Search for the cell housing the specified text and yield its (x, y) center coordinate. 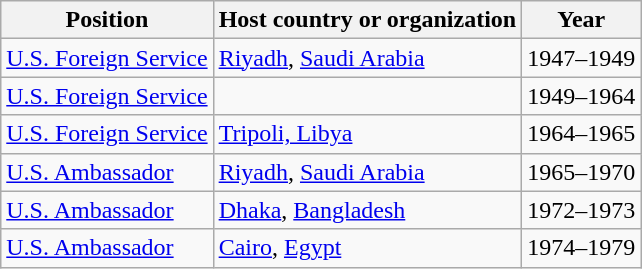
Host country or organization (368, 20)
Cairo, Egypt (368, 248)
Dhaka, Bangladesh (368, 210)
Year (582, 20)
Position (107, 20)
1965–1970 (582, 172)
1972–1973 (582, 210)
1947–1949 (582, 58)
1974–1979 (582, 248)
1949–1964 (582, 96)
Tripoli, Libya (368, 134)
1964–1965 (582, 134)
